For the text-containing cell, return its midpoint in (x, y) coordinate format. 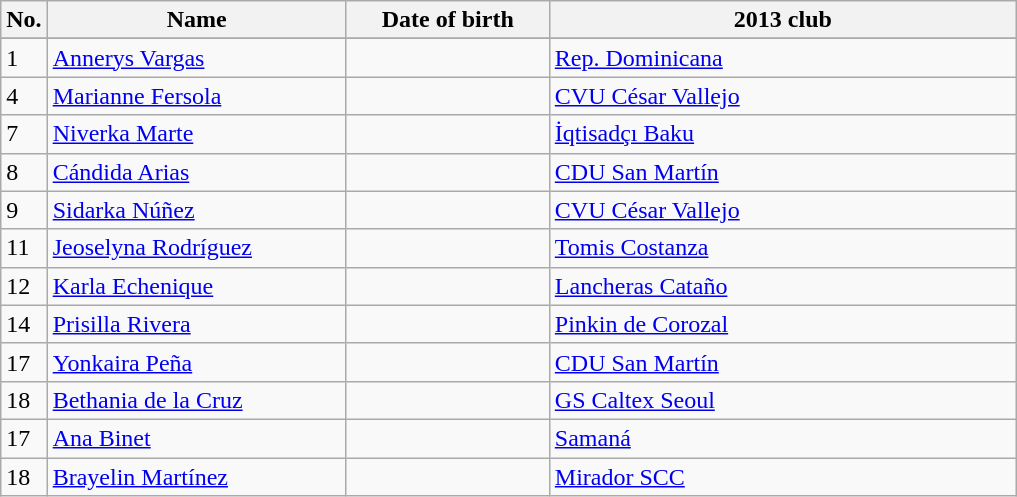
9 (24, 210)
7 (24, 134)
12 (24, 286)
Brayelin Martínez (196, 477)
4 (24, 96)
1 (24, 58)
Bethania de la Cruz (196, 400)
Niverka Marte (196, 134)
Mirador SCC (782, 477)
Rep. Dominicana (782, 58)
2013 club (782, 20)
Ana Binet (196, 438)
11 (24, 248)
Cándida Arias (196, 172)
Karla Echenique (196, 286)
Date of birth (448, 20)
Samaná (782, 438)
Marianne Fersola (196, 96)
Pinkin de Corozal (782, 324)
Yonkaira Peña (196, 362)
Name (196, 20)
Jeoselyna Rodríguez (196, 248)
İqtisadçı Baku (782, 134)
Tomis Costanza (782, 248)
Sidarka Núñez (196, 210)
No. (24, 20)
8 (24, 172)
Prisilla Rivera (196, 324)
Lancheras Cataño (782, 286)
14 (24, 324)
GS Caltex Seoul (782, 400)
Annerys Vargas (196, 58)
